For the text-containing cell, return its midpoint in [X, Y] coordinate format. 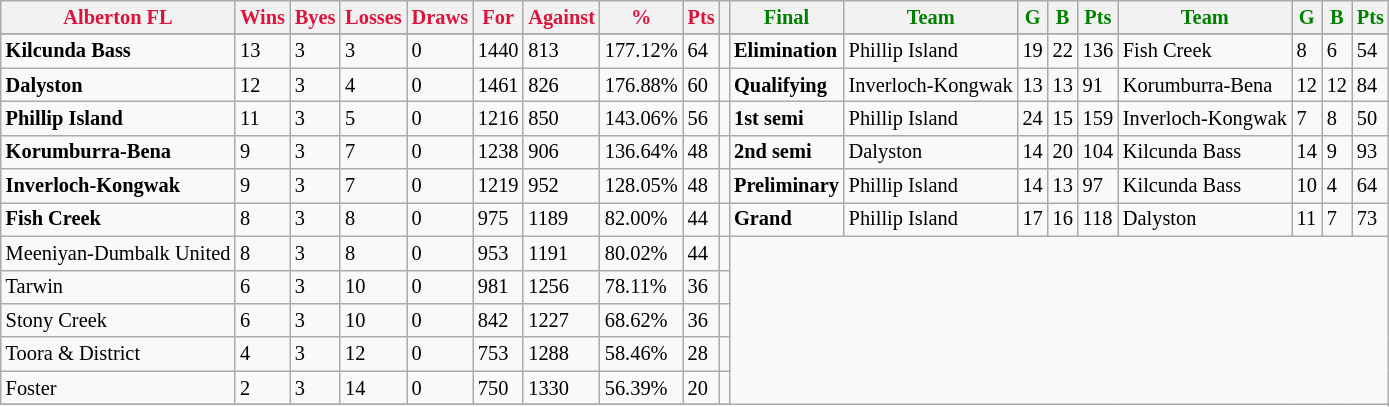
104 [1098, 152]
56 [702, 118]
1238 [498, 152]
Against [562, 17]
177.12% [642, 51]
60 [702, 85]
Byes [315, 17]
1219 [498, 186]
753 [498, 354]
17 [1033, 219]
953 [498, 253]
Wins [262, 17]
136 [1098, 51]
54 [1370, 51]
15 [1063, 118]
Qualifying [786, 85]
1191 [562, 253]
1st semi [786, 118]
5 [373, 118]
22 [1063, 51]
Foster [118, 388]
Toora & District [118, 354]
952 [562, 186]
Grand [786, 219]
143.06% [642, 118]
Alberton FL [118, 17]
1440 [498, 51]
16 [1063, 219]
84 [1370, 85]
91 [1098, 85]
1288 [562, 354]
97 [1098, 186]
1256 [562, 287]
56.39% [642, 388]
Meeniyan-Dumbalk United [118, 253]
Losses [373, 17]
1461 [498, 85]
128.05% [642, 186]
159 [1098, 118]
% [642, 17]
50 [1370, 118]
58.46% [642, 354]
2 [262, 388]
73 [1370, 219]
For [498, 17]
Preliminary [786, 186]
68.62% [642, 320]
Final [786, 17]
28 [702, 354]
1216 [498, 118]
136.64% [642, 152]
80.02% [642, 253]
813 [562, 51]
Stony Creek [118, 320]
906 [562, 152]
Elimination [786, 51]
2nd semi [786, 152]
93 [1370, 152]
78.11% [642, 287]
82.00% [642, 219]
1189 [562, 219]
826 [562, 85]
24 [1033, 118]
850 [562, 118]
1227 [562, 320]
981 [498, 287]
842 [498, 320]
1330 [562, 388]
Draws [440, 17]
975 [498, 219]
750 [498, 388]
176.88% [642, 85]
118 [1098, 219]
Tarwin [118, 287]
19 [1033, 51]
